Identify which cell holds the provided text, then report its (X, Y) central coordinate. 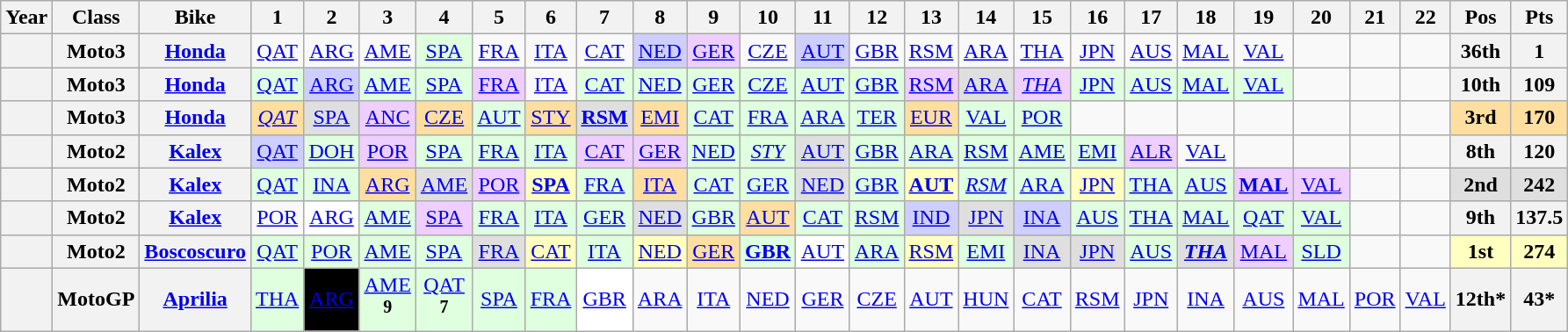
17 (1151, 18)
MotoGP (97, 300)
109 (1539, 84)
36th (1480, 51)
7 (604, 18)
Pos (1480, 18)
120 (1539, 151)
QAT7 (444, 300)
8 (660, 18)
4 (444, 18)
137.5 (1539, 218)
8th (1480, 151)
3 (387, 18)
EUR (931, 118)
14 (986, 18)
43* (1539, 300)
ANC (387, 118)
Boscoscuro (195, 251)
12th* (1480, 300)
3rd (1480, 118)
TER (877, 118)
242 (1539, 184)
2nd (1480, 184)
9th (1480, 218)
16 (1097, 18)
22 (1425, 18)
9 (713, 18)
170 (1539, 118)
274 (1539, 251)
HUN (986, 300)
SLD (1321, 251)
11 (823, 18)
20 (1321, 18)
5 (499, 18)
10th (1480, 84)
Pts (1539, 18)
ALR (1151, 151)
DOH (332, 151)
Class (97, 18)
21 (1375, 18)
1st (1480, 251)
Aprilia (195, 300)
18 (1205, 18)
12 (877, 18)
13 (931, 18)
15 (1042, 18)
IND (931, 218)
2 (332, 18)
Year (26, 18)
6 (551, 18)
10 (768, 18)
19 (1263, 18)
Bike (195, 18)
AME9 (387, 300)
